From the cell containing the given text, extract its center point as (x, y) coordinate. 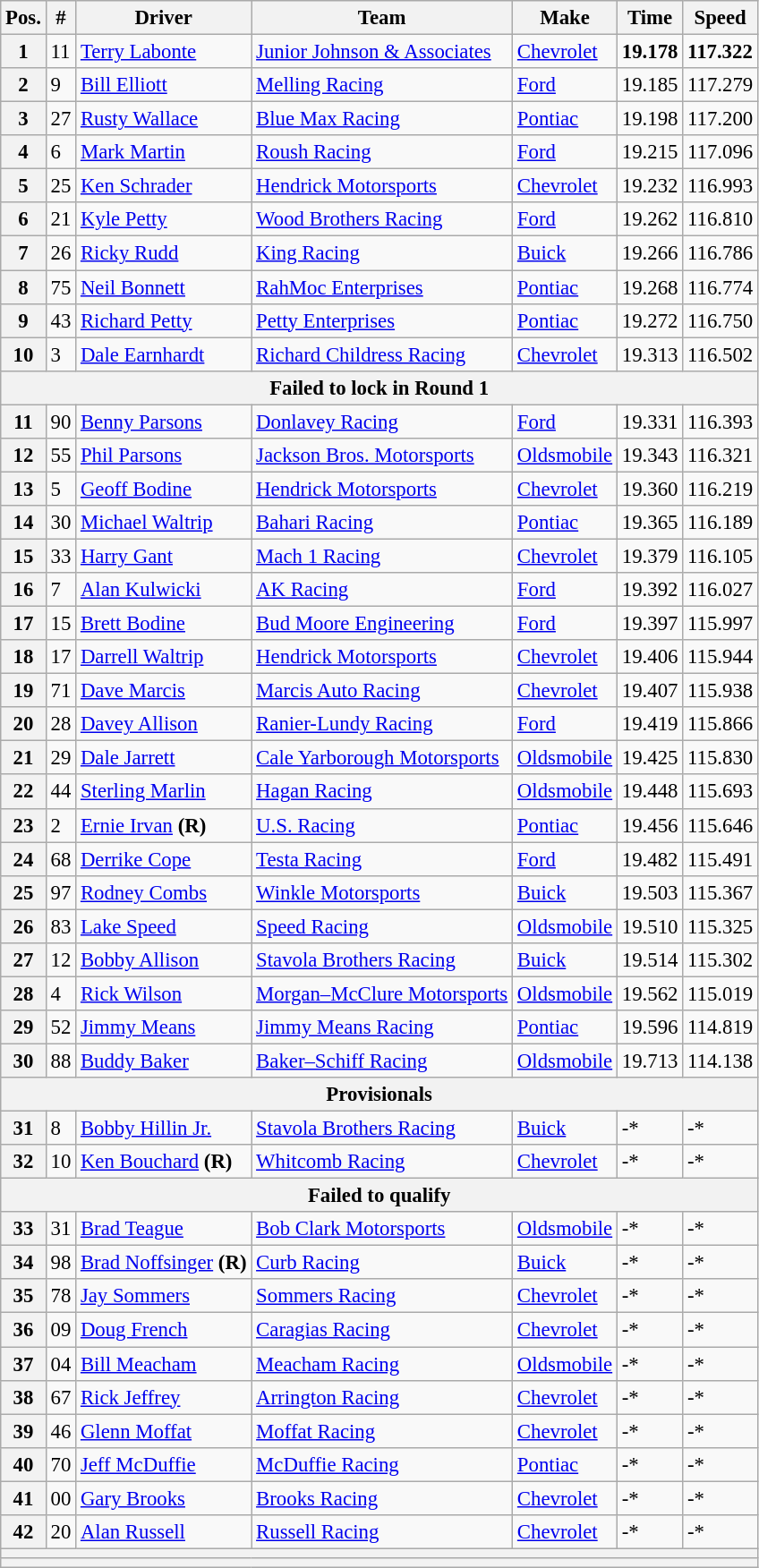
Petty Enterprises (382, 320)
42 (23, 1532)
Lake Speed (164, 926)
Gary Brooks (164, 1498)
114.819 (721, 1027)
Bobby Hillin Jr. (164, 1129)
Testa Racing (382, 859)
Ken Schrader (164, 186)
19.596 (650, 1027)
19.407 (650, 691)
115.997 (721, 624)
37 (23, 1364)
116.810 (721, 219)
04 (61, 1364)
97 (61, 892)
Make (566, 18)
115.302 (721, 960)
19.266 (650, 253)
19.482 (650, 859)
Mark Martin (164, 152)
1 (23, 52)
38 (23, 1397)
116.105 (721, 556)
Benny Parsons (164, 422)
Bill Meacham (164, 1364)
78 (61, 1297)
00 (61, 1498)
116.219 (721, 489)
19.406 (650, 657)
Whitcomb Racing (382, 1162)
Alan Kulwicki (164, 590)
Caragias Racing (382, 1330)
98 (61, 1263)
Brad Teague (164, 1229)
116.993 (721, 186)
Jimmy Means Racing (382, 1027)
115.019 (721, 993)
115.938 (721, 691)
44 (61, 792)
19.313 (650, 354)
Davey Allison (164, 724)
19.198 (650, 119)
117.279 (721, 85)
King Racing (382, 253)
Hagan Racing (382, 792)
Alan Russell (164, 1532)
Bud Moore Engineering (382, 624)
Neil Bonnett (164, 287)
19 (23, 691)
22 (23, 792)
19.392 (650, 590)
Jeff McDuffie (164, 1464)
Provisionals (379, 1095)
Brett Bodine (164, 624)
114.138 (721, 1061)
Baker–Schiff Racing (382, 1061)
19.215 (650, 152)
Rick Wilson (164, 993)
Brooks Racing (382, 1498)
Curb Racing (382, 1263)
19.419 (650, 724)
19.448 (650, 792)
Meacham Racing (382, 1364)
34 (23, 1263)
83 (61, 926)
RahMoc Enterprises (382, 287)
88 (61, 1061)
Harry Gant (164, 556)
Doug French (164, 1330)
Bahari Racing (382, 523)
115.367 (721, 892)
Ernie Irvan (R) (164, 825)
Blue Max Racing (382, 119)
Bob Clark Motorsports (382, 1229)
115.693 (721, 792)
19.562 (650, 993)
Speed Racing (382, 926)
90 (61, 422)
Failed to lock in Round 1 (379, 388)
39 (23, 1431)
Mach 1 Racing (382, 556)
116.786 (721, 253)
Russell Racing (382, 1532)
18 (23, 657)
Junior Johnson & Associates (382, 52)
115.866 (721, 724)
Rusty Wallace (164, 119)
Cale Yarborough Motorsports (382, 758)
117.200 (721, 119)
Jackson Bros. Motorsports (382, 456)
19.232 (650, 186)
Wood Brothers Racing (382, 219)
19.365 (650, 523)
Sterling Marlin (164, 792)
19.272 (650, 320)
116.774 (721, 287)
19.379 (650, 556)
Richard Childress Racing (382, 354)
19.268 (650, 287)
19.397 (650, 624)
116.502 (721, 354)
Geoff Bodine (164, 489)
40 (23, 1464)
Ricky Rudd (164, 253)
52 (61, 1027)
46 (61, 1431)
Terry Labonte (164, 52)
Team (382, 18)
19.331 (650, 422)
43 (61, 320)
35 (23, 1297)
AK Racing (382, 590)
16 (23, 590)
19.713 (650, 1061)
116.750 (721, 320)
55 (61, 456)
24 (23, 859)
Winkle Motorsports (382, 892)
19.456 (650, 825)
19.343 (650, 456)
Dale Earnhardt (164, 354)
Darrell Waltrip (164, 657)
Failed to qualify (379, 1196)
115.646 (721, 825)
117.096 (721, 152)
19.425 (650, 758)
Jimmy Means (164, 1027)
70 (61, 1464)
36 (23, 1330)
Glenn Moffat (164, 1431)
# (61, 18)
Pos. (23, 18)
23 (23, 825)
Sommers Racing (382, 1297)
Michael Waltrip (164, 523)
115.944 (721, 657)
Ranier-Lundy Racing (382, 724)
Brad Noffsinger (R) (164, 1263)
68 (61, 859)
Richard Petty (164, 320)
13 (23, 489)
19.510 (650, 926)
Buddy Baker (164, 1061)
Speed (721, 18)
Driver (164, 18)
Marcis Auto Racing (382, 691)
Dave Marcis (164, 691)
19.360 (650, 489)
19.514 (650, 960)
116.393 (721, 422)
Rodney Combs (164, 892)
Phil Parsons (164, 456)
Melling Racing (382, 85)
116.321 (721, 456)
14 (23, 523)
Roush Racing (382, 152)
75 (61, 287)
Kyle Petty (164, 219)
19.178 (650, 52)
67 (61, 1397)
116.189 (721, 523)
116.027 (721, 590)
19.262 (650, 219)
Derrike Cope (164, 859)
19.185 (650, 85)
U.S. Racing (382, 825)
Ken Bouchard (R) (164, 1162)
32 (23, 1162)
Jay Sommers (164, 1297)
Morgan–McClure Motorsports (382, 993)
Bobby Allison (164, 960)
115.325 (721, 926)
Time (650, 18)
Arrington Racing (382, 1397)
115.830 (721, 758)
Bill Elliott (164, 85)
41 (23, 1498)
McDuffie Racing (382, 1464)
115.491 (721, 859)
Moffat Racing (382, 1431)
Dale Jarrett (164, 758)
Rick Jeffrey (164, 1397)
71 (61, 691)
09 (61, 1330)
Donlavey Racing (382, 422)
19.503 (650, 892)
117.322 (721, 52)
